Search for the cell housing the specified text and yield its [X, Y] center coordinate. 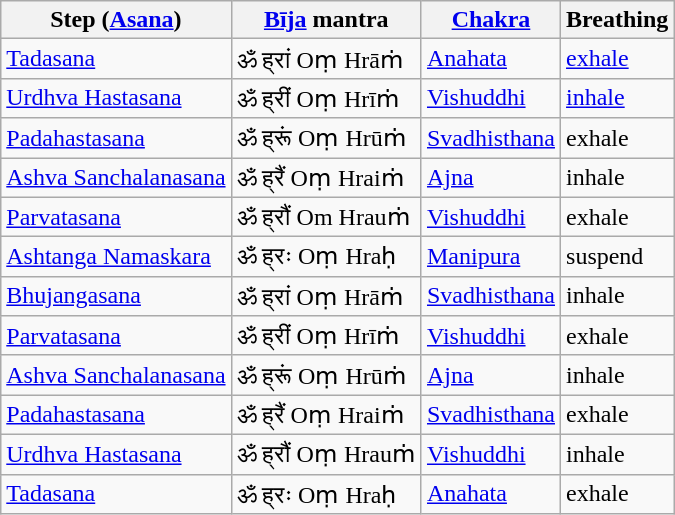
Bīja mantra [326, 20]
Ashtanga Namaskara [116, 257]
ॐ ह्रौं Om Hrauṁ [326, 217]
ॐ ह्रौं Oṃ Hrauṁ [326, 454]
Breathing [618, 20]
Manipura [490, 257]
Step (Asana) [116, 20]
Chakra [490, 20]
suspend [618, 257]
Bhujangasana [116, 296]
